Detect which cell encompasses the target text, then output its (X, Y) center coordinate. 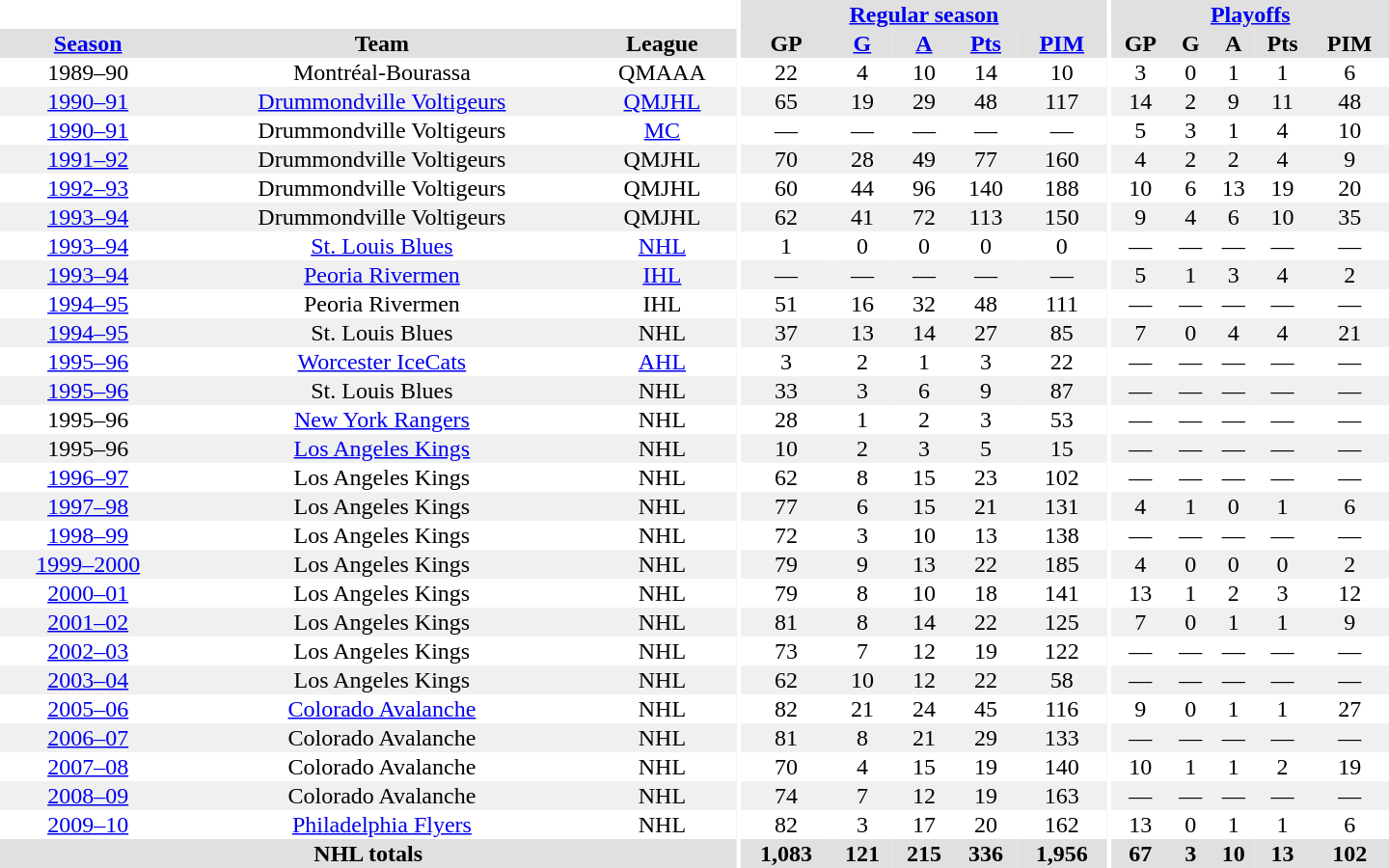
1991–92 (88, 159)
73 (786, 651)
18 (986, 593)
58 (1062, 680)
32 (924, 304)
60 (786, 188)
215 (924, 854)
41 (862, 217)
138 (1062, 535)
37 (786, 333)
113 (986, 217)
163 (1062, 796)
111 (1062, 304)
2007–08 (88, 767)
35 (1349, 217)
67 (1140, 854)
Worcester IceCats (382, 362)
133 (1062, 738)
1,083 (786, 854)
51 (786, 304)
Regular season (924, 14)
1996–97 (88, 477)
2000–01 (88, 593)
131 (1062, 506)
Montréal-Bourassa (382, 72)
New York Rangers (382, 420)
2003–04 (88, 680)
121 (862, 854)
1997–98 (88, 506)
24 (924, 709)
2009–10 (88, 825)
2008–09 (88, 796)
Philadelphia Flyers (382, 825)
2006–07 (88, 738)
85 (1062, 333)
116 (1062, 709)
Playoffs (1250, 14)
2001–02 (88, 622)
33 (786, 391)
NHL totals (368, 854)
17 (924, 825)
1,956 (1062, 854)
141 (1062, 593)
87 (1062, 391)
65 (786, 101)
1989–90 (88, 72)
188 (1062, 188)
11 (1283, 101)
QMAAA (662, 72)
Team (382, 43)
AHL (662, 362)
1992–93 (88, 188)
23 (986, 477)
185 (1062, 564)
44 (862, 188)
117 (1062, 101)
150 (1062, 217)
2002–03 (88, 651)
160 (1062, 159)
MC (662, 130)
2005–06 (88, 709)
45 (986, 709)
96 (924, 188)
16 (862, 304)
162 (1062, 825)
125 (1062, 622)
122 (1062, 651)
53 (1062, 420)
1999–2000 (88, 564)
336 (986, 854)
Season (88, 43)
74 (786, 796)
League (662, 43)
1998–99 (88, 535)
49 (924, 159)
